From the cell containing the given text, extract its center point as [x, y] coordinate. 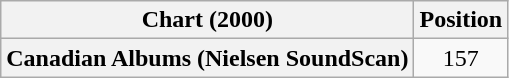
Chart (2000) [208, 20]
157 [461, 58]
Canadian Albums (Nielsen SoundScan) [208, 58]
Position [461, 20]
